Return (x, y) of the center of cell containing provided text 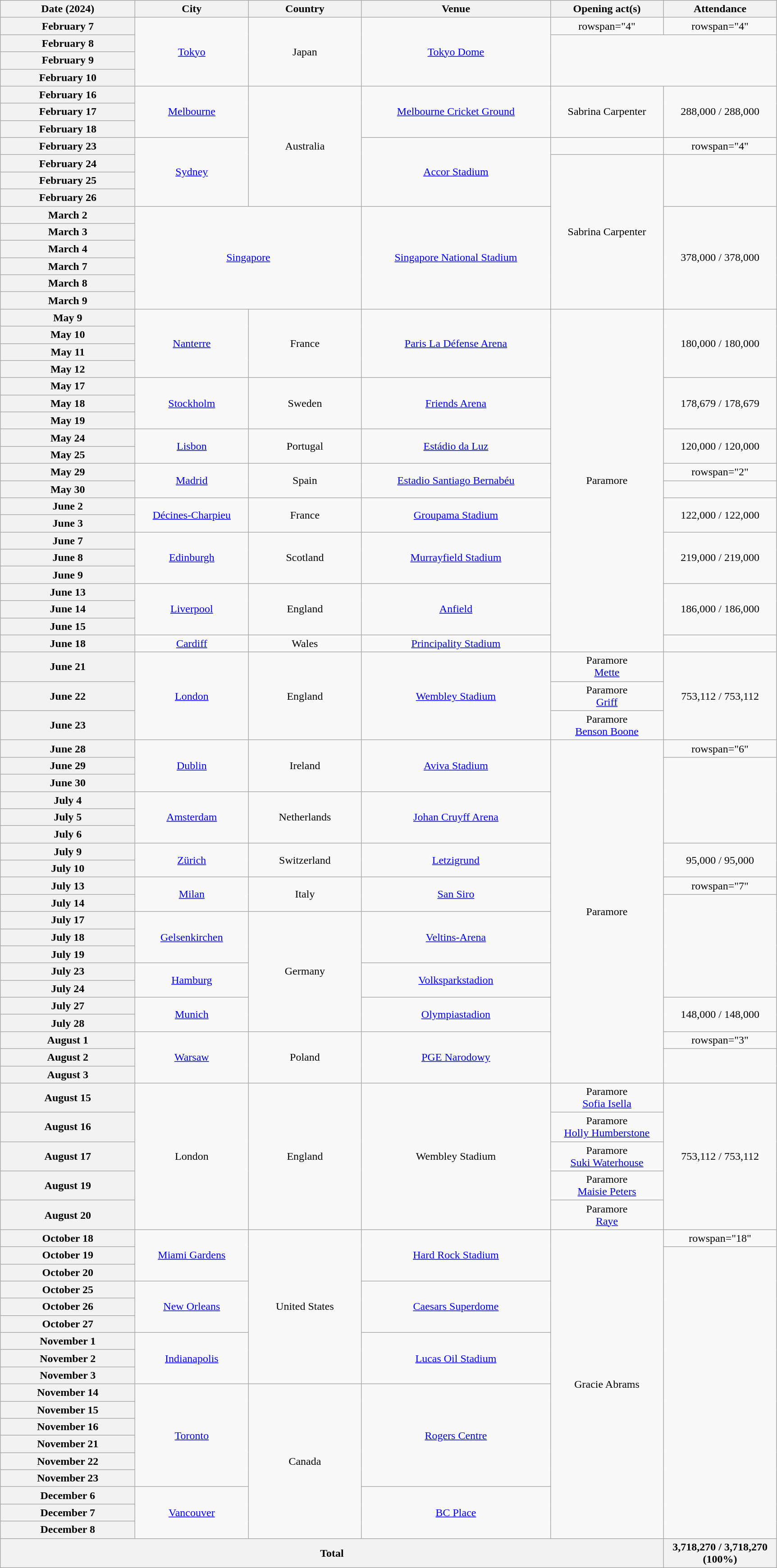
July 9 (68, 852)
186,000 / 186,000 (720, 609)
Rogers Centre (456, 1435)
August 3 (68, 1075)
May 30 (68, 489)
June 13 (68, 592)
178,679 / 178,679 (720, 403)
Singapore (248, 258)
Date (2024) (68, 9)
June 21 (68, 667)
July 27 (68, 1006)
May 18 (68, 403)
Paris La Défense Arena (456, 343)
PGE Narodowy (456, 1057)
Zürich (192, 860)
December 7 (68, 1513)
City (192, 9)
Letzigrund (456, 860)
October 25 (68, 1290)
95,000 / 95,000 (720, 860)
Singapore National Stadium (456, 258)
Johan Cruyff Arena (456, 817)
Principality Stadium (456, 643)
December 8 (68, 1530)
June 18 (68, 643)
November 16 (68, 1427)
Anfield (456, 609)
Opening act(s) (607, 9)
June 30 (68, 783)
July 24 (68, 989)
Lucas Oil Stadium (456, 1358)
June 14 (68, 609)
Total (332, 1553)
Hard Rock Stadium (456, 1255)
219,000 / 219,000 (720, 558)
June 7 (68, 541)
June 28 (68, 748)
Estadio Santiago Bernabéu (456, 480)
February 24 (68, 163)
May 10 (68, 335)
Sweden (305, 403)
August 2 (68, 1057)
Estádio da Luz (456, 446)
Japan (305, 52)
Switzerland (305, 860)
Australia (305, 146)
December 6 (68, 1495)
February 8 (68, 43)
July 28 (68, 1023)
July 6 (68, 834)
March 8 (68, 283)
February 16 (68, 95)
Venue (456, 9)
Nanterre (192, 343)
Hamburg (192, 980)
July 23 (68, 971)
Paramore Mette (607, 667)
Murrayfield Stadium (456, 558)
November 3 (68, 1375)
Scotland (305, 558)
October 20 (68, 1272)
Tokyo Dome (456, 52)
Sydney (192, 172)
BC Place (456, 1513)
June 8 (68, 558)
October 19 (68, 1255)
February 18 (68, 129)
Miami Gardens (192, 1255)
November 1 (68, 1341)
June 22 (68, 696)
Gracie Abrams (607, 1384)
Paramore Sofia Isella (607, 1098)
Canada (305, 1461)
rowspan="18" (720, 1238)
June 15 (68, 626)
Caesars Superdome (456, 1307)
May 9 (68, 318)
October 26 (68, 1307)
July 14 (68, 903)
148,000 / 148,000 (720, 1014)
Wales (305, 643)
Poland (305, 1057)
November 2 (68, 1358)
Indianapolis (192, 1358)
120,000 / 120,000 (720, 446)
Décines-Charpieu (192, 515)
rowspan="3" (720, 1040)
Paramore Holly Humberstone (607, 1127)
May 12 (68, 369)
July 18 (68, 937)
3,718,270 / 3,718,270 (100%) (720, 1553)
February 25 (68, 180)
Gelsenkirchen (192, 937)
August 16 (68, 1127)
February 26 (68, 197)
Tokyo (192, 52)
Vancouver (192, 1513)
Toronto (192, 1435)
rowspan="7" (720, 886)
122,000 / 122,000 (720, 515)
November 14 (68, 1392)
Aviva Stadium (456, 766)
Veltins-Arena (456, 937)
February 17 (68, 112)
March 4 (68, 249)
Edinburgh (192, 558)
June 3 (68, 524)
June 9 (68, 575)
180,000 / 180,000 (720, 343)
Country (305, 9)
Milan (192, 894)
March 7 (68, 266)
July 13 (68, 886)
May 29 (68, 472)
New Orleans (192, 1307)
Dublin (192, 766)
Stockholm (192, 403)
Accor Stadium (456, 172)
October 27 (68, 1324)
Germany (305, 971)
June 2 (68, 506)
United States (305, 1307)
November 21 (68, 1444)
Lisbon (192, 446)
March 3 (68, 232)
November 15 (68, 1410)
August 17 (68, 1156)
Volksparkstadion (456, 980)
Madrid (192, 480)
March 2 (68, 215)
Italy (305, 894)
October 18 (68, 1238)
Paramore Benson Boone (607, 725)
Melbourne Cricket Ground (456, 112)
February 23 (68, 146)
San Siro (456, 894)
February 10 (68, 77)
February 9 (68, 60)
Groupama Stadium (456, 515)
November 23 (68, 1478)
May 24 (68, 438)
May 11 (68, 352)
Amsterdam (192, 817)
Melbourne (192, 112)
Netherlands (305, 817)
Paramore Maisie Peters (607, 1186)
July 17 (68, 920)
Friends Arena (456, 403)
July 19 (68, 954)
August 15 (68, 1098)
June 23 (68, 725)
378,000 / 378,000 (720, 258)
August 19 (68, 1186)
Liverpool (192, 609)
August 20 (68, 1215)
August 1 (68, 1040)
November 22 (68, 1461)
Ireland (305, 766)
Spain (305, 480)
rowspan="2" (720, 472)
Olympiastadion (456, 1014)
May 25 (68, 455)
rowspan="6" (720, 748)
Paramore Griff (607, 696)
Paramore Suki Waterhouse (607, 1156)
Portugal (305, 446)
February 7 (68, 26)
Munich (192, 1014)
July 4 (68, 800)
May 19 (68, 420)
288,000 / 288,000 (720, 112)
Cardiff (192, 643)
June 29 (68, 766)
Warsaw (192, 1057)
May 17 (68, 386)
Paramore Raye (607, 1215)
July 5 (68, 817)
March 9 (68, 301)
July 10 (68, 869)
Attendance (720, 9)
